Determine the (X, Y) coordinate at the center of the cell enclosing the given text.  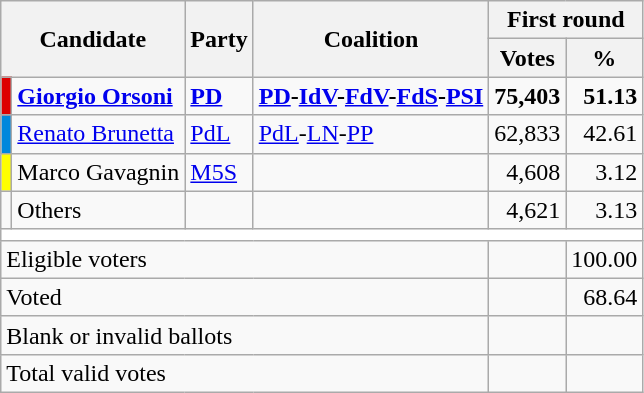
M5S (219, 172)
75,403 (528, 96)
PD (219, 96)
% (604, 58)
4,621 (528, 210)
Votes (528, 58)
First round (566, 20)
Renato Brunetta (98, 134)
Party (219, 39)
3.12 (604, 172)
100.00 (604, 259)
PdL-LN-PP (371, 134)
Giorgio Orsoni (98, 96)
62,833 (528, 134)
Blank or invalid ballots (245, 335)
Total valid votes (245, 373)
4,608 (528, 172)
Voted (245, 297)
Eligible voters (245, 259)
PdL (219, 134)
Marco Gavagnin (98, 172)
Candidate (93, 39)
42.61 (604, 134)
Coalition (371, 39)
51.13 (604, 96)
68.64 (604, 297)
Others (98, 210)
PD-IdV-FdV-FdS-PSI (371, 96)
3.13 (604, 210)
